Identify which cell holds the provided text, then report its (X, Y) central coordinate. 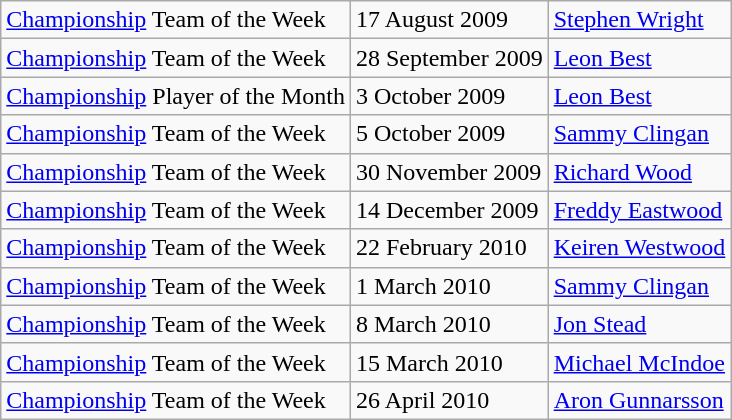
15 March 2010 (449, 362)
8 March 2010 (449, 324)
28 September 2009 (449, 58)
Aron Gunnarsson (640, 400)
Keiren Westwood (640, 248)
Freddy Eastwood (640, 210)
30 November 2009 (449, 172)
Richard Wood (640, 172)
1 March 2010 (449, 286)
Championship Player of the Month (176, 96)
5 October 2009 (449, 134)
26 April 2010 (449, 400)
Jon Stead (640, 324)
14 December 2009 (449, 210)
22 February 2010 (449, 248)
Stephen Wright (640, 20)
Michael McIndoe (640, 362)
17 August 2009 (449, 20)
3 October 2009 (449, 96)
